Search for the cell housing the specified text and yield its (X, Y) center coordinate. 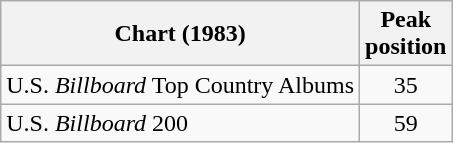
U.S. Billboard 200 (180, 123)
Chart (1983) (180, 34)
Peakposition (406, 34)
59 (406, 123)
35 (406, 85)
U.S. Billboard Top Country Albums (180, 85)
